Output the (x, y) coordinate of the center of the cell containing the given text.  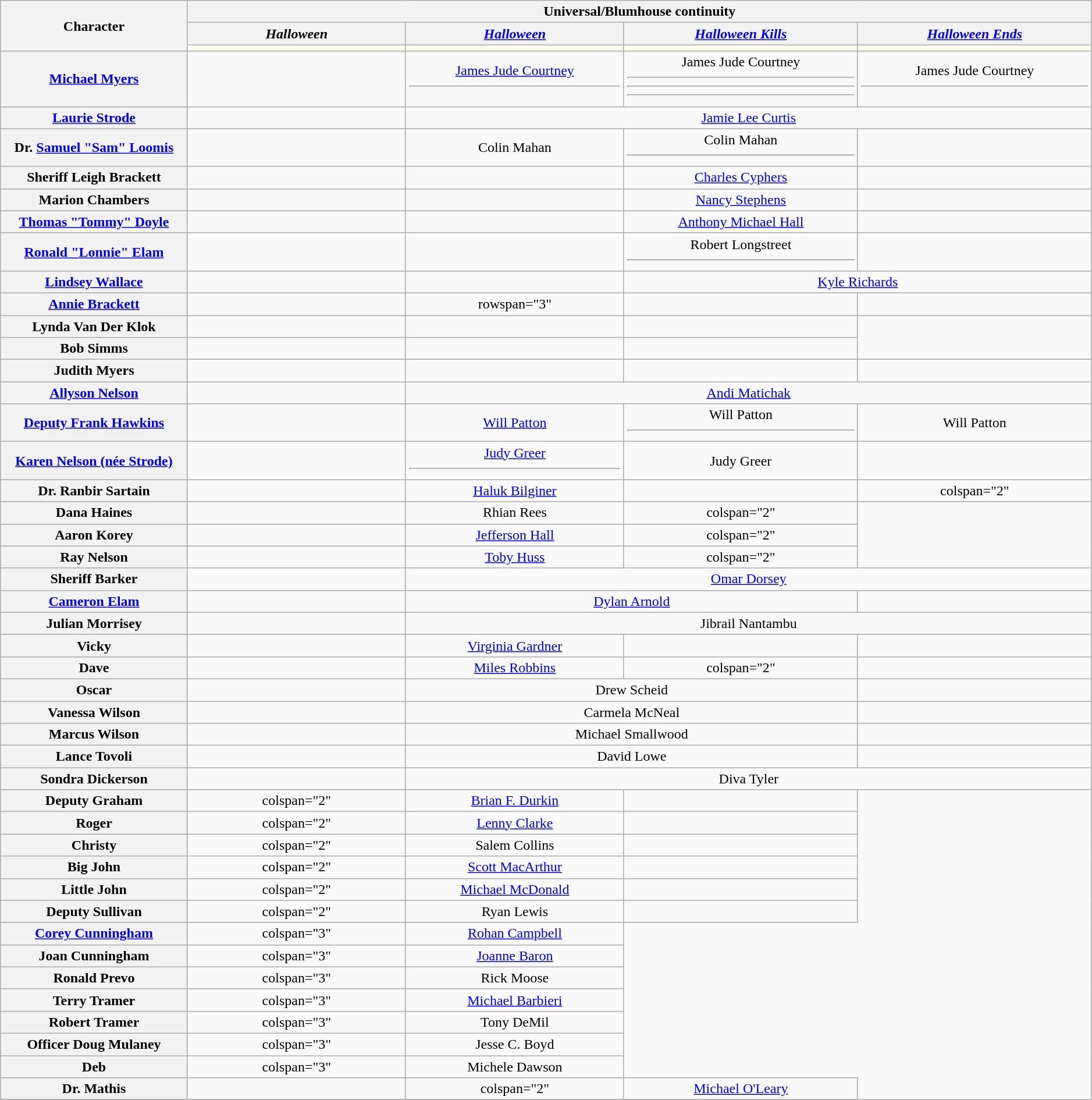
Cameron Elam (94, 601)
Scott MacArthur (514, 867)
Brian F. Durkin (514, 801)
Ryan Lewis (514, 911)
Lance Tovoli (94, 757)
Joanne Baron (514, 956)
Anthony Michael Hall (741, 222)
Andi Matichak (748, 393)
Rhian Rees (514, 513)
Michele Dawson (514, 1067)
Michael Myers (94, 79)
Officer Doug Mulaney (94, 1044)
Deputy Graham (94, 801)
Lenny Clarke (514, 823)
Michael Smallwood (632, 734)
Diva Tyler (748, 779)
Sondra Dickerson (94, 779)
Deputy Sullivan (94, 911)
Laurie Strode (94, 118)
Bob Simms (94, 349)
Christy (94, 845)
Carmela McNeal (632, 712)
Dave (94, 668)
Sheriff Barker (94, 579)
Robert Tramer (94, 1022)
Jesse C. Boyd (514, 1044)
Dana Haines (94, 513)
Jibrail Nantambu (748, 623)
Ronald "Lonnie" Elam (94, 251)
Haluk Bilginer (514, 491)
Thomas "Tommy" Doyle (94, 222)
Omar Dorsey (748, 579)
Dr. Mathis (94, 1089)
Allyson Nelson (94, 393)
Karen Nelson (née Strode) (94, 461)
Jamie Lee Curtis (748, 118)
Virginia Gardner (514, 645)
Tony DeMil (514, 1022)
Dr. Samuel "Sam" Loomis (94, 148)
Deputy Frank Hawkins (94, 423)
Universal/Blumhouse continuity (639, 12)
Terry Tramer (94, 1000)
Corey Cunningham (94, 934)
Marion Chambers (94, 200)
Dylan Arnold (632, 601)
Aaron Korey (94, 535)
Charles Cyphers (741, 178)
Rick Moose (514, 978)
Michael O'Leary (741, 1089)
Rohan Campbell (514, 934)
Drew Scheid (632, 690)
Miles Robbins (514, 668)
Robert Longstreet (741, 251)
Halloween Ends (974, 34)
Jefferson Hall (514, 535)
Julian Morrisey (94, 623)
Vicky (94, 645)
Judith Myers (94, 371)
Kyle Richards (858, 282)
Lindsey Wallace (94, 282)
rowspan="3" (514, 304)
Roger (94, 823)
Oscar (94, 690)
Dr. Ranbir Sartain (94, 491)
Salem Collins (514, 845)
Character (94, 26)
Joan Cunningham (94, 956)
David Lowe (632, 757)
Big John (94, 867)
Deb (94, 1067)
Michael Barbieri (514, 1000)
Marcus Wilson (94, 734)
Ray Nelson (94, 557)
Ronald Prevo (94, 978)
Halloween Kills (741, 34)
Michael McDonald (514, 889)
Sheriff Leigh Brackett (94, 178)
Toby Huss (514, 557)
Annie Brackett (94, 304)
Nancy Stephens (741, 200)
Little John (94, 889)
Vanessa Wilson (94, 712)
Lynda Van Der Klok (94, 327)
